Return (X, Y) of the center of cell containing provided text 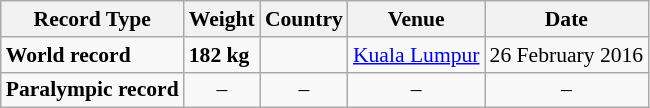
Paralympic record (92, 90)
182 kg (222, 55)
Venue (416, 19)
26 February 2016 (567, 55)
Record Type (92, 19)
Country (304, 19)
Kuala Lumpur (416, 55)
World record (92, 55)
Weight (222, 19)
Date (567, 19)
